Pinpoint the cell where the given text exists, returning its (x, y) midpoint coordinate. 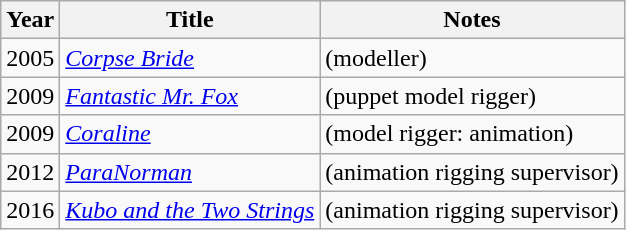
Year (30, 20)
2005 (30, 58)
Coraline (190, 134)
(puppet model rigger) (472, 96)
ParaNorman (190, 172)
Notes (472, 20)
Title (190, 20)
2016 (30, 210)
Corpse Bride (190, 58)
Kubo and the Two Strings (190, 210)
(model rigger: animation) (472, 134)
Fantastic Mr. Fox (190, 96)
2012 (30, 172)
(modeller) (472, 58)
